Return [x, y] of the center of cell containing provided text 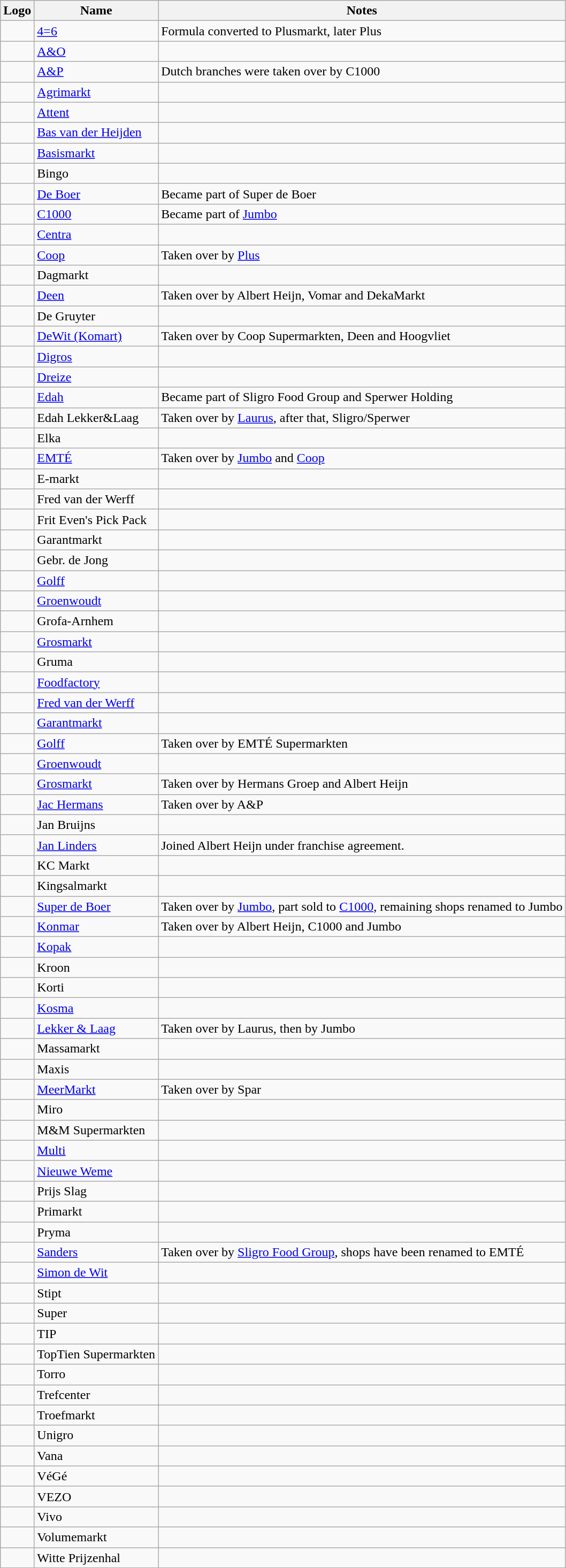
Edah [96, 397]
Kingsalmarkt [96, 886]
M&M Supermarkten [96, 1130]
Kroon [96, 967]
Nieuwe Weme [96, 1171]
Volumemarkt [96, 1537]
Vivo [96, 1517]
Maxis [96, 1069]
Digros [96, 357]
Agrimarkt [96, 92]
Super [96, 1313]
Basismarkt [96, 153]
Lekker & Laag [96, 1028]
Pryma [96, 1232]
Notes [362, 11]
Massamarkt [96, 1049]
TIP [96, 1334]
Taken over by Coop Supermarkten, Deen and Hoogvliet [362, 336]
Taken over by A&P [362, 804]
Torro [96, 1374]
Joined Albert Heijn under franchise agreement. [362, 845]
EMTÉ [96, 458]
Became part of Sligro Food Group and Sperwer Holding [362, 397]
DeWit (Komart) [96, 336]
Kopak [96, 947]
Primarkt [96, 1211]
TopTien Supermarkten [96, 1354]
Unigro [96, 1435]
Logo [17, 11]
Jan Linders [96, 845]
Multi [96, 1150]
VéGé [96, 1476]
Taken over by Laurus, after that, Sligro/Sperwer [362, 418]
Edah Lekker&Laag [96, 418]
Taken over by Jumbo, part sold to C1000, remaining shops renamed to Jumbo [362, 906]
Kosma [96, 1008]
Taken over by Hermans Groep and Albert Heijn [362, 784]
Frit Even's Pick Pack [96, 519]
Became part of Jumbo [362, 214]
Taken over by Plus [362, 255]
Sanders [96, 1252]
Simon de Wit [96, 1273]
A&O [96, 51]
Dagmarkt [96, 275]
Vana [96, 1456]
Gebr. de Jong [96, 560]
Taken over by Albert Heijn, C1000 and Jumbo [362, 927]
KC Markt [96, 865]
Taken over by EMTÉ Supermarkten [362, 743]
4=6 [96, 31]
Became part of Super de Boer [362, 194]
Deen [96, 296]
Super de Boer [96, 906]
Formula converted to Plusmarkt, later Plus [362, 31]
Centra [96, 234]
Taken over by Spar [362, 1089]
Jan Bruijns [96, 825]
Gruma [96, 662]
Foodfactory [96, 682]
Taken over by Laurus, then by Jumbo [362, 1028]
Korti [96, 988]
E-markt [96, 479]
Dutch branches were taken over by C1000 [362, 72]
Trefcenter [96, 1395]
Prijs Slag [96, 1191]
Jac Hermans [96, 804]
VEZO [96, 1496]
Troefmarkt [96, 1415]
Taken over by Albert Heijn, Vomar and DekaMarkt [362, 296]
MeerMarkt [96, 1089]
De Gruyter [96, 316]
Miro [96, 1110]
Taken over by Sligro Food Group, shops have been renamed to EMTÉ [362, 1252]
Stipt [96, 1293]
Konmar [96, 927]
Dreize [96, 377]
Taken over by Jumbo and Coop [362, 458]
De Boer [96, 194]
Bas van der Heijden [96, 133]
A&P [96, 72]
Elka [96, 438]
Grofa-Arnhem [96, 621]
Attent [96, 112]
Coop [96, 255]
Witte Prijzenhal [96, 1558]
Name [96, 11]
Bingo [96, 173]
C1000 [96, 214]
